Pinpoint the cell where the given text exists, returning its [x, y] midpoint coordinate. 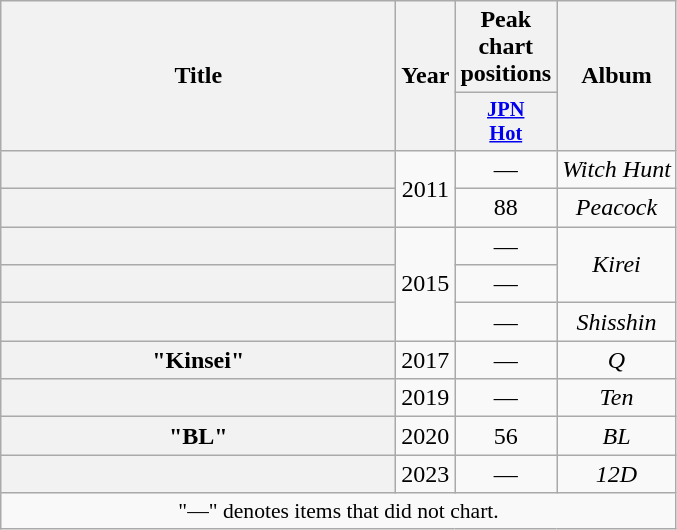
Album [617, 76]
Peacock [617, 208]
Year [426, 76]
Peak chart positions [506, 47]
12D [617, 474]
2023 [426, 474]
56 [506, 436]
JPNHot [506, 122]
Q [617, 360]
Witch Hunt [617, 169]
2017 [426, 360]
88 [506, 208]
2019 [426, 398]
"BL" [198, 436]
"—" denotes items that did not chart. [339, 511]
Kirei [617, 265]
Ten [617, 398]
"Kinsei" [198, 360]
Title [198, 76]
2011 [426, 188]
2015 [426, 284]
2020 [426, 436]
Shisshin [617, 322]
BL [617, 436]
